Return the [x, y] coordinate for the center point of the cell that contains the specified text.  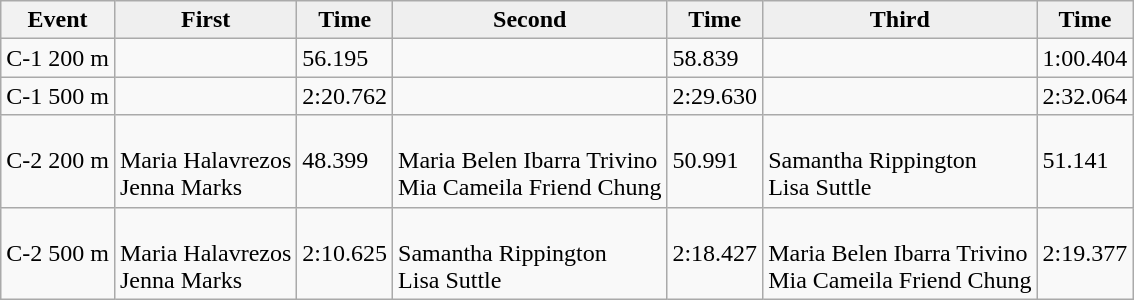
Third [900, 20]
C-1 200 m [58, 58]
48.399 [345, 161]
Second [530, 20]
51.141 [1085, 161]
C-2 500 m [58, 253]
1:00.404 [1085, 58]
2:32.064 [1085, 96]
Event [58, 20]
2:29.630 [715, 96]
C-2 200 m [58, 161]
First [205, 20]
2:19.377 [1085, 253]
56.195 [345, 58]
2:18.427 [715, 253]
58.839 [715, 58]
50.991 [715, 161]
2:10.625 [345, 253]
C-1 500 m [58, 96]
2:20.762 [345, 96]
